Output the (x, y) coordinate of the center of the cell containing the given text.  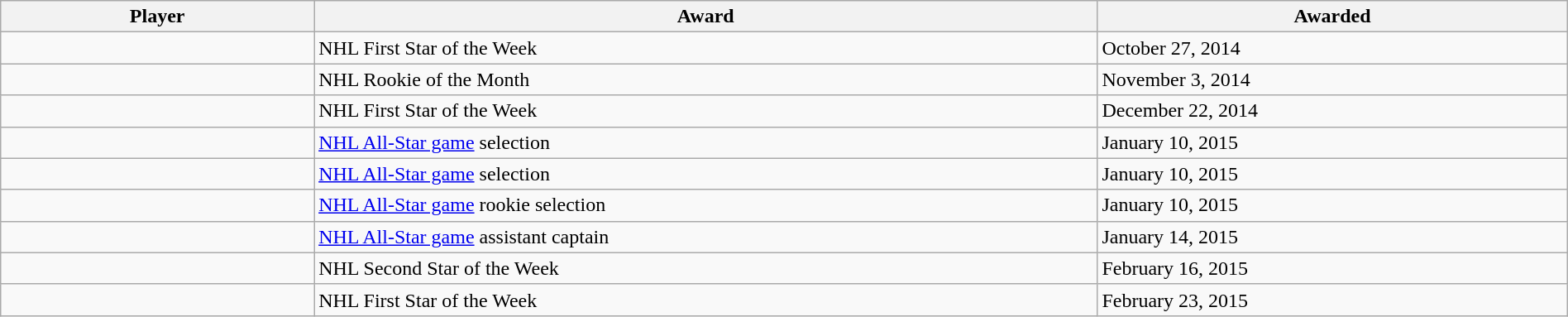
January 14, 2015 (1332, 237)
November 3, 2014 (1332, 79)
Award (706, 17)
Player (157, 17)
NHL All-Star game rookie selection (706, 205)
NHL Rookie of the Month (706, 79)
NHL All-Star game assistant captain (706, 237)
February 23, 2015 (1332, 300)
NHL Second Star of the Week (706, 268)
February 16, 2015 (1332, 268)
December 22, 2014 (1332, 111)
Awarded (1332, 17)
October 27, 2014 (1332, 48)
